Pinpoint the cell where the given text exists, returning its [x, y] midpoint coordinate. 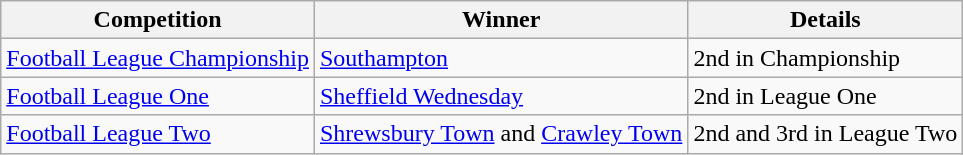
Southampton [500, 58]
2nd in Championship [826, 58]
2nd in League One [826, 96]
Football League Championship [158, 58]
Winner [500, 20]
Football League Two [158, 134]
Shrewsbury Town and Crawley Town [500, 134]
Sheffield Wednesday [500, 96]
Football League One [158, 96]
Details [826, 20]
2nd and 3rd in League Two [826, 134]
Competition [158, 20]
